Scan for the cell matching the given text and deliver its [X, Y] coordinate at center. 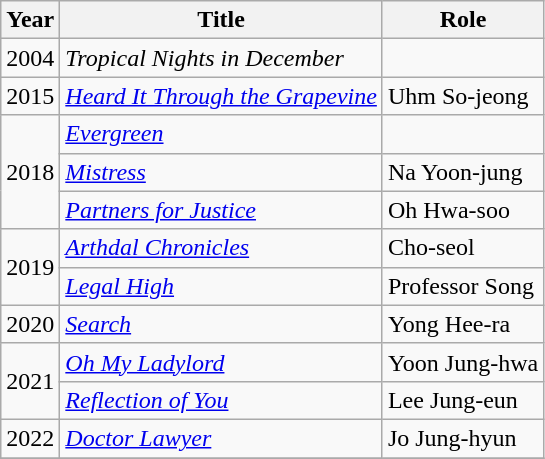
2022 [30, 438]
Partners for Justice [222, 210]
Na Yoon-jung [462, 172]
Tropical Nights in December [222, 58]
Professor Song [462, 286]
Uhm So-jeong [462, 96]
Jo Jung-hyun [462, 438]
2004 [30, 58]
Mistress [222, 172]
Arthdal Chronicles [222, 248]
Yoon Jung-hwa [462, 362]
2018 [30, 172]
Cho-seol [462, 248]
2020 [30, 324]
Doctor Lawyer [222, 438]
2019 [30, 267]
2021 [30, 381]
Yong Hee-ra [462, 324]
Evergreen [222, 134]
Lee Jung-eun [462, 400]
Role [462, 20]
Title [222, 20]
Year [30, 20]
Heard It Through the Grapevine [222, 96]
2015 [30, 96]
Oh My Ladylord [222, 362]
Search [222, 324]
Legal High [222, 286]
Reflection of You [222, 400]
Oh Hwa-soo [462, 210]
